Search for the cell housing the specified text and yield its (X, Y) center coordinate. 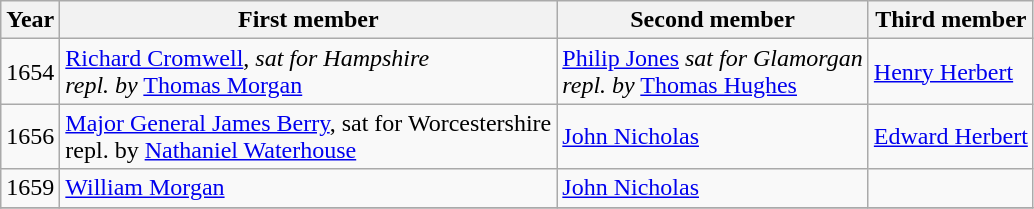
1656 (30, 136)
William Morgan (308, 188)
Richard Cromwell, sat for Hampshire repl. by Thomas Morgan (308, 72)
Henry Herbert (950, 72)
First member (308, 20)
Year (30, 20)
1659 (30, 188)
Edward Herbert (950, 136)
1654 (30, 72)
Major General James Berry, sat for Worcestershire repl. by Nathaniel Waterhouse (308, 136)
Second member (713, 20)
Philip Jones sat for Glamorgan repl. by Thomas Hughes (713, 72)
Third member (950, 20)
